Extract the (X, Y) coordinate from the center of the cell holding the provided text.  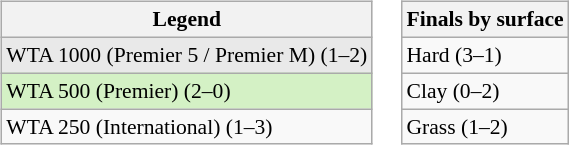
Legend (186, 20)
Grass (1–2) (484, 127)
WTA 500 (Premier) (2–0) (186, 91)
WTA 1000 (Premier 5 / Premier M) (1–2) (186, 55)
Clay (0–2) (484, 91)
Hard (3–1) (484, 55)
WTA 250 (International) (1–3) (186, 127)
Finals by surface (484, 20)
